Search for the cell housing the specified text and yield its (x, y) center coordinate. 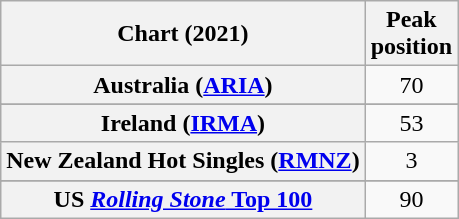
3 (411, 161)
Australia (ARIA) (183, 85)
Chart (2021) (183, 34)
53 (411, 123)
New Zealand Hot Singles (RMNZ) (183, 161)
Peakposition (411, 34)
70 (411, 85)
Ireland (IRMA) (183, 123)
90 (411, 199)
US Rolling Stone Top 100 (183, 199)
